From the cell containing the given text, extract its center point as (X, Y) coordinate. 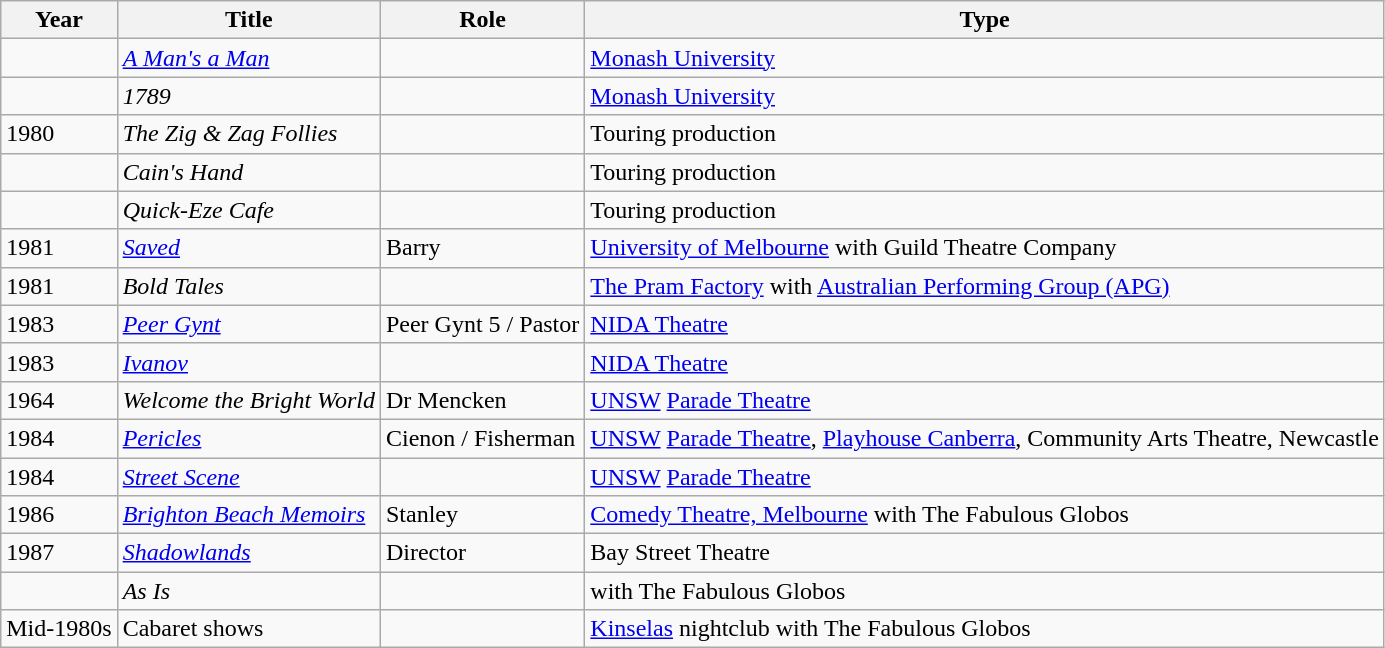
Shadowlands (248, 553)
UNSW Parade Theatre, Playhouse Canberra, Community Arts Theatre, Newcastle (985, 438)
Year (59, 20)
The Pram Factory with Australian Performing Group (APG) (985, 286)
1964 (59, 400)
Bay Street Theatre (985, 553)
Bold Tales (248, 286)
Brighton Beach Memoirs (248, 515)
Street Scene (248, 477)
A Man's a Man (248, 58)
Director (482, 553)
Cienon / Fisherman (482, 438)
1789 (248, 96)
Mid-1980s (59, 629)
Type (985, 20)
Barry (482, 248)
Role (482, 20)
Welcome the Bright World (248, 400)
Dr Mencken (482, 400)
1980 (59, 134)
1987 (59, 553)
Comedy Theatre, Melbourne with The Fabulous Globos (985, 515)
Quick-Eze Cafe (248, 210)
1986 (59, 515)
Cabaret shows (248, 629)
The Zig & Zag Follies (248, 134)
Pericles (248, 438)
with The Fabulous Globos (985, 591)
Ivanov (248, 362)
University of Melbourne with Guild Theatre Company (985, 248)
Saved (248, 248)
Peer Gynt (248, 324)
As Is (248, 591)
Stanley (482, 515)
Kinselas nightclub with The Fabulous Globos (985, 629)
Cain's Hand (248, 172)
Peer Gynt 5 / Pastor (482, 324)
Title (248, 20)
